Pinpoint the cell where the given text exists, returning its (x, y) midpoint coordinate. 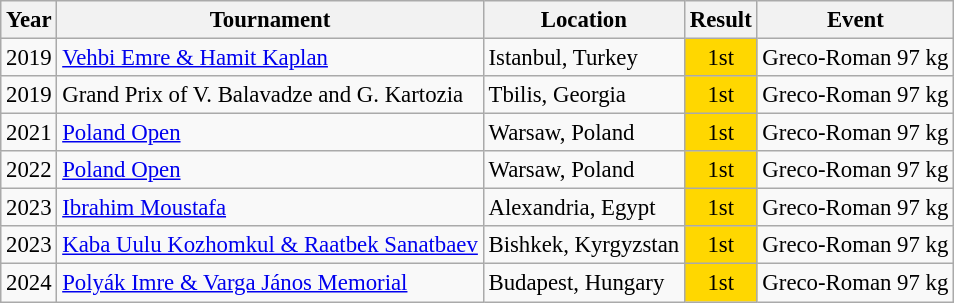
Ibrahim Moustafa (270, 208)
Result (720, 20)
2021 (29, 133)
Kaba Uulu Kozhomkul & Raatbek Sanatbaev (270, 245)
Event (856, 20)
Tbilis, Georgia (584, 95)
Bishkek, Kyrgyzstan (584, 245)
Alexandria, Egypt (584, 208)
Location (584, 20)
Budapest, Hungary (584, 283)
Polyák Imre & Varga János Memorial (270, 283)
2022 (29, 170)
Istanbul, Turkey (584, 58)
Vehbi Emre & Hamit Kaplan (270, 58)
Grand Prix of V. Balavadze and G. Kartozia (270, 95)
Tournament (270, 20)
2024 (29, 283)
Year (29, 20)
